Return [X, Y] of the center of cell containing provided text 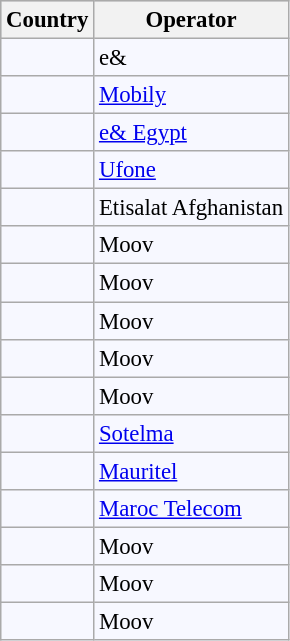
Etisalat Afghanistan [192, 208]
Country [48, 20]
e& Egypt [192, 133]
e& [192, 58]
Sotelma [192, 433]
Operator [192, 20]
Ufone [192, 170]
Mobily [192, 95]
Mauritel [192, 471]
Maroc Telecom [192, 509]
